For the text-containing cell, return its midpoint in [X, Y] coordinate format. 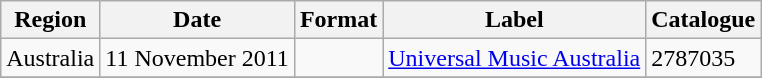
Date [198, 20]
11 November 2011 [198, 58]
Region [50, 20]
Label [514, 20]
Catalogue [704, 20]
Australia [50, 58]
Format [338, 20]
Universal Music Australia [514, 58]
2787035 [704, 58]
